Identify which cell holds the provided text, then report its (X, Y) central coordinate. 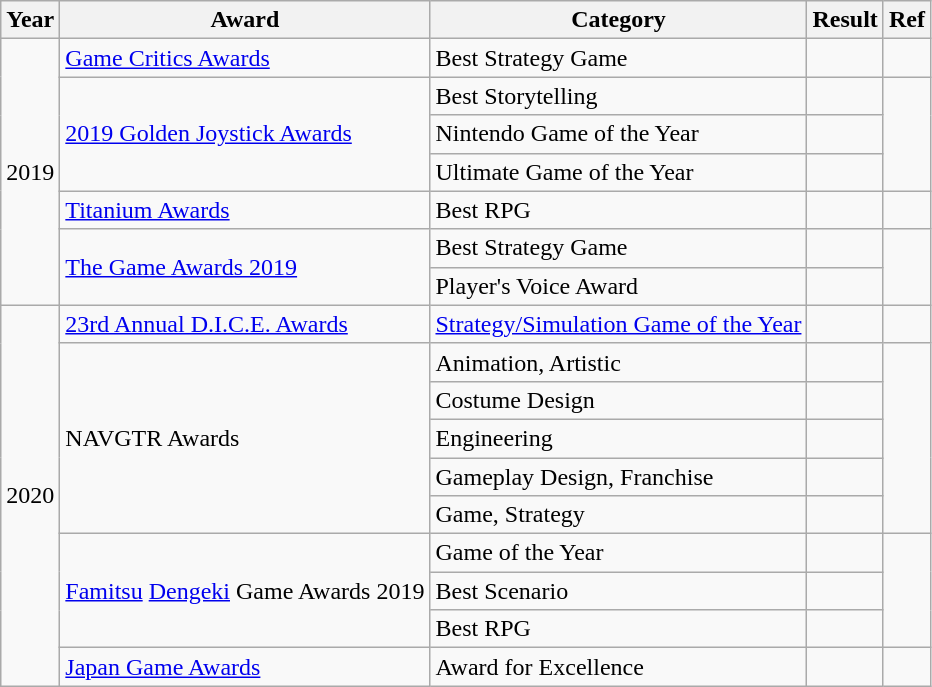
Best Storytelling (618, 96)
2019 Golden Joystick Awards (245, 134)
Game Critics Awards (245, 58)
Award (245, 20)
23rd Annual D.I.C.E. Awards (245, 324)
Famitsu Dengeki Game Awards 2019 (245, 591)
Engineering (618, 438)
2019 (30, 172)
Strategy/Simulation Game of the Year (618, 324)
Game of the Year (618, 553)
NAVGTR Awards (245, 438)
Result (845, 20)
Game, Strategy (618, 515)
Ultimate Game of the Year (618, 172)
Animation, Artistic (618, 362)
Ref (906, 20)
Player's Voice Award (618, 286)
Year (30, 20)
Gameplay Design, Franchise (618, 477)
Titanium Awards (245, 210)
Award for Excellence (618, 667)
The Game Awards 2019 (245, 267)
Costume Design (618, 400)
2020 (30, 496)
Nintendo Game of the Year (618, 134)
Category (618, 20)
Best Scenario (618, 591)
Japan Game Awards (245, 667)
